Return [x, y] of the center of cell containing provided text 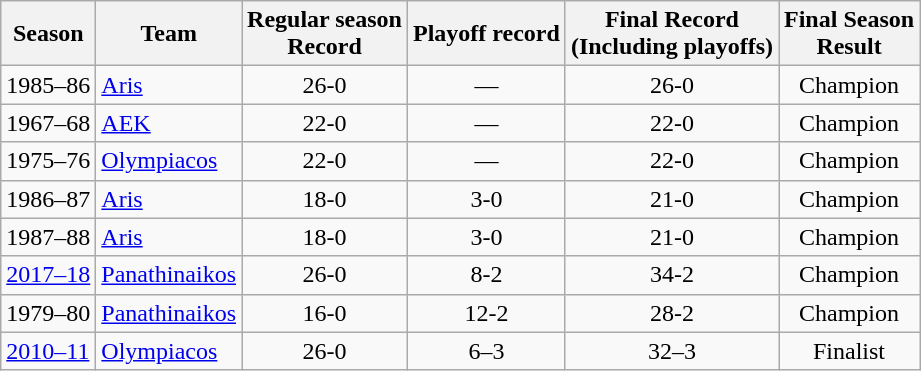
Regular seasonRecord [325, 34]
8-2 [486, 275]
2017–18 [48, 275]
1967–68 [48, 123]
32–3 [672, 351]
6–3 [486, 351]
Season [48, 34]
1987–88 [48, 237]
1985–86 [48, 85]
28-2 [672, 313]
12-2 [486, 313]
2010–11 [48, 351]
AEK [169, 123]
Final SeasonResult [848, 34]
34-2 [672, 275]
Team [169, 34]
1986–87 [48, 199]
Playoff record [486, 34]
Final Record(Including playoffs) [672, 34]
16-0 [325, 313]
1979–80 [48, 313]
1975–76 [48, 161]
Finalist [848, 351]
